Output the [x, y] coordinate of the center of the cell containing the given text.  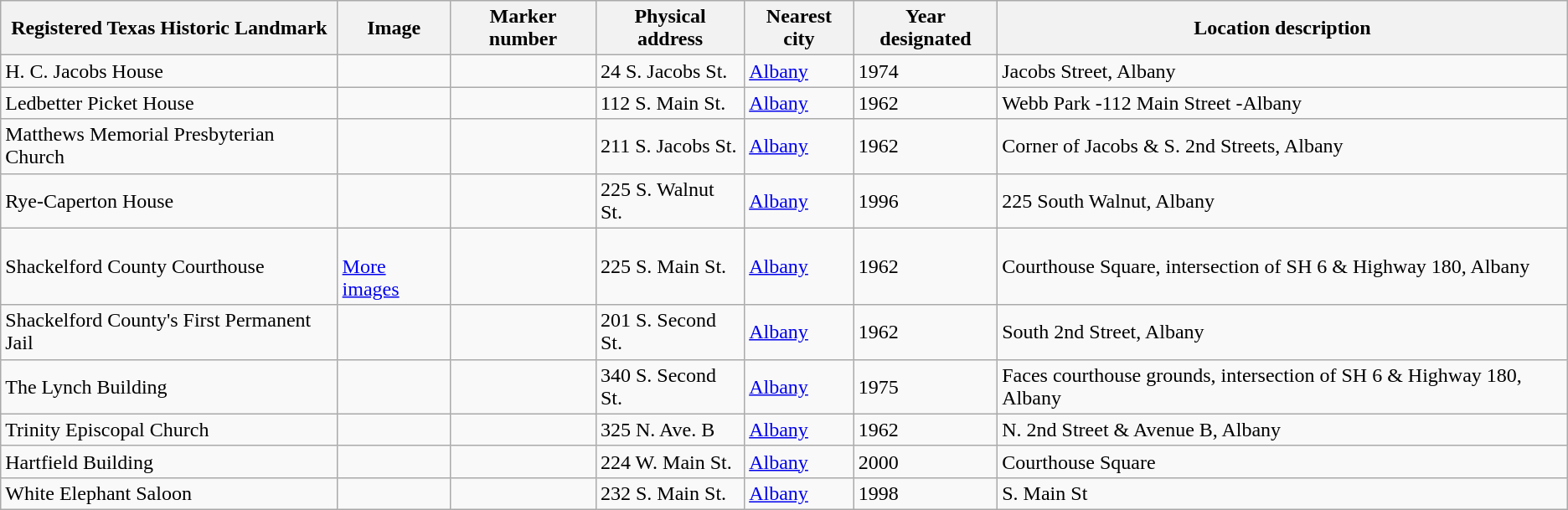
Location description [1283, 28]
224 W. Main St. [670, 461]
Shackelford County Courthouse [169, 266]
Marker number [523, 28]
Nearest city [799, 28]
2000 [925, 461]
Image [394, 28]
Ledbetter Picket House [169, 103]
Year designated [925, 28]
24 S. Jacobs St. [670, 71]
White Elephant Saloon [169, 493]
Registered Texas Historic Landmark [169, 28]
Webb Park -112 Main Street -Albany [1283, 103]
Shackelford County's First Permanent Jail [169, 332]
S. Main St [1283, 493]
225 S. Main St. [670, 266]
1998 [925, 493]
201 S. Second St. [670, 332]
340 S. Second St. [670, 387]
More images [394, 266]
Matthews Memorial Presbyterian Church [169, 146]
1975 [925, 387]
225 S. Walnut St. [670, 201]
Faces courthouse grounds, intersection of SH 6 & Highway 180, Albany [1283, 387]
Physical address [670, 28]
325 N. Ave. B [670, 430]
Jacobs Street, Albany [1283, 71]
H. C. Jacobs House [169, 71]
112 S. Main St. [670, 103]
Trinity Episcopal Church [169, 430]
211 S. Jacobs St. [670, 146]
225 South Walnut, Albany [1283, 201]
N. 2nd Street & Avenue B, Albany [1283, 430]
South 2nd Street, Albany [1283, 332]
Courthouse Square [1283, 461]
The Lynch Building [169, 387]
Courthouse Square, intersection of SH 6 & Highway 180, Albany [1283, 266]
Rye-Caperton House [169, 201]
Corner of Jacobs & S. 2nd Streets, Albany [1283, 146]
1974 [925, 71]
1996 [925, 201]
232 S. Main St. [670, 493]
Hartfield Building [169, 461]
